Return [X, Y] of the center of cell containing provided text 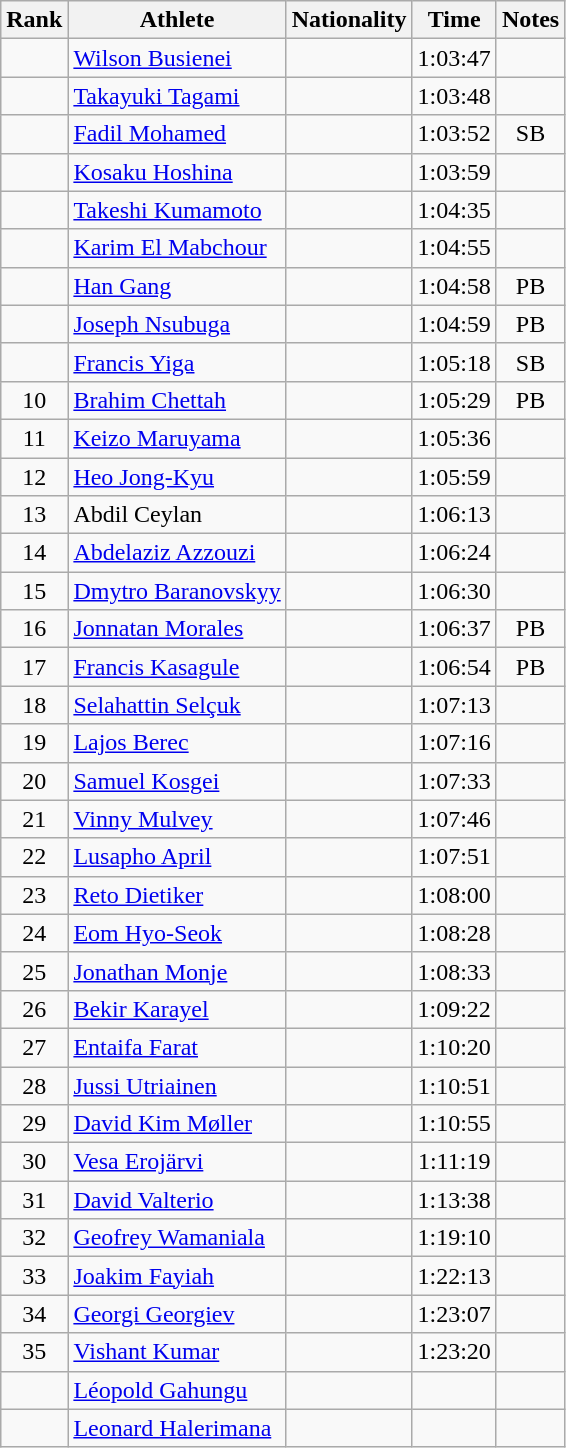
David Kim Møller [177, 1124]
Jonnatan Morales [177, 629]
Leonard Halerimana [177, 1428]
1:06:13 [454, 515]
Takeshi Kumamoto [177, 210]
1:03:59 [454, 172]
29 [34, 1124]
1:22:13 [454, 1276]
1:07:16 [454, 743]
1:05:29 [454, 400]
Takayuki Tagami [177, 96]
Jonathan Monje [177, 971]
Karim El Mabchour [177, 248]
Dmytro Baranovskyy [177, 591]
Lajos Berec [177, 743]
Keizo Maruyama [177, 438]
Wilson Busienei [177, 58]
15 [34, 591]
1:23:20 [454, 1352]
Reto Dietiker [177, 895]
Joseph Nsubuga [177, 324]
30 [34, 1162]
1:19:10 [454, 1238]
Kosaku Hoshina [177, 172]
Entaifa Farat [177, 1047]
32 [34, 1238]
21 [34, 819]
1:07:46 [454, 819]
1:06:54 [454, 667]
Jussi Utriainen [177, 1085]
19 [34, 743]
34 [34, 1314]
1:10:51 [454, 1085]
1:04:55 [454, 248]
28 [34, 1085]
1:05:59 [454, 477]
Notes [530, 20]
Abdelaziz Azzouzi [177, 553]
1:07:33 [454, 781]
Han Gang [177, 286]
Joakim Fayiah [177, 1276]
33 [34, 1276]
Samuel Kosgei [177, 781]
1:08:33 [454, 971]
25 [34, 971]
Athlete [177, 20]
1:08:00 [454, 895]
1:13:38 [454, 1200]
24 [34, 933]
27 [34, 1047]
16 [34, 629]
14 [34, 553]
Rank [34, 20]
17 [34, 667]
Eom Hyo-Seok [177, 933]
23 [34, 895]
1:03:47 [454, 58]
Bekir Karayel [177, 1009]
1:03:52 [454, 134]
1:05:18 [454, 362]
Francis Kasagule [177, 667]
31 [34, 1200]
1:05:36 [454, 438]
18 [34, 705]
1:06:30 [454, 591]
Léopold Gahungu [177, 1390]
Abdil Ceylan [177, 515]
11 [34, 438]
Vesa Erojärvi [177, 1162]
1:10:20 [454, 1047]
1:08:28 [454, 933]
Selahattin Selçuk [177, 705]
10 [34, 400]
1:10:55 [454, 1124]
Lusapho April [177, 857]
22 [34, 857]
1:04:58 [454, 286]
1:06:24 [454, 553]
Vinny Mulvey [177, 819]
Fadil Mohamed [177, 134]
Geofrey Wamaniala [177, 1238]
Francis Yiga [177, 362]
1:07:51 [454, 857]
Georgi Georgiev [177, 1314]
1:06:37 [454, 629]
Nationality [349, 20]
1:04:59 [454, 324]
1:09:22 [454, 1009]
Vishant Kumar [177, 1352]
1:03:48 [454, 96]
20 [34, 781]
1:04:35 [454, 210]
Time [454, 20]
David Valterio [177, 1200]
1:11:19 [454, 1162]
26 [34, 1009]
35 [34, 1352]
Heo Jong-Kyu [177, 477]
13 [34, 515]
1:07:13 [454, 705]
1:23:07 [454, 1314]
12 [34, 477]
Brahim Chettah [177, 400]
